Capture the cell that displays the provided text and extract its (x, y) central coordinate. 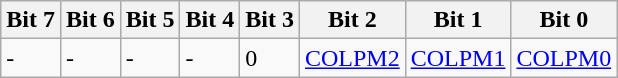
Bit 3 (270, 20)
COLPM1 (458, 58)
Bit 6 (90, 20)
Bit 4 (210, 20)
Bit 2 (352, 20)
COLPM2 (352, 58)
Bit 1 (458, 20)
0 (270, 58)
COLPM0 (564, 58)
Bit 7 (31, 20)
Bit 0 (564, 20)
Bit 5 (150, 20)
